Find where the given text appears and provide that cell's center as [X, Y] coordinate. 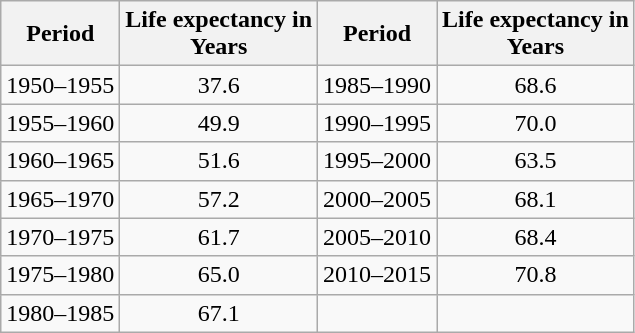
1965–1970 [60, 199]
70.8 [536, 275]
1985–1990 [378, 85]
37.6 [219, 85]
1955–1960 [60, 123]
63.5 [536, 161]
67.1 [219, 313]
1970–1975 [60, 237]
68.4 [536, 237]
1975–1980 [60, 275]
61.7 [219, 237]
65.0 [219, 275]
68.1 [536, 199]
68.6 [536, 85]
1980–1985 [60, 313]
51.6 [219, 161]
2000–2005 [378, 199]
70.0 [536, 123]
1990–1995 [378, 123]
1995–2000 [378, 161]
1960–1965 [60, 161]
1950–1955 [60, 85]
57.2 [219, 199]
2005–2010 [378, 237]
2010–2015 [378, 275]
49.9 [219, 123]
